Identify which cell holds the provided text, then report its (X, Y) central coordinate. 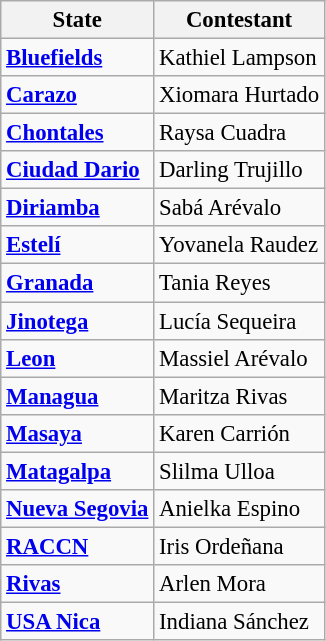
Tania Reyes (240, 283)
Sabá Arévalo (240, 208)
Leon (78, 358)
Xiomara Hurtado (240, 95)
Raysa Cuadra (240, 133)
Carazo (78, 95)
Iris Ordeñana (240, 546)
Indiana Sánchez (240, 621)
Masaya (78, 433)
Managua (78, 396)
USA Nica (78, 621)
RACCN (78, 546)
Jinotega (78, 321)
State (78, 20)
Granada (78, 283)
Slilma Ulloa (240, 471)
Kathiel Lampson (240, 58)
Anielka Espino (240, 509)
Contestant (240, 20)
Matagalpa (78, 471)
Arlen Mora (240, 584)
Karen Carrión (240, 433)
Lucía Sequeira (240, 321)
Maritza Rivas (240, 396)
Rivas (78, 584)
Yovanela Raudez (240, 245)
Bluefields (78, 58)
Massiel Arévalo (240, 358)
Nueva Segovia (78, 509)
Ciudad Dario (78, 170)
Estelí (78, 245)
Darling Trujillo (240, 170)
Diriamba (78, 208)
Chontales (78, 133)
